Provide the (X, Y) coordinate of the cell's center where the given text is located.  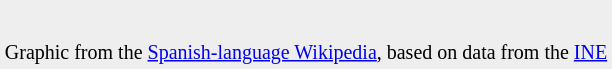
Graphic from the Spanish-language Wikipedia, based on data from the INE (306, 51)
